For the text-containing cell, return its midpoint in (x, y) coordinate format. 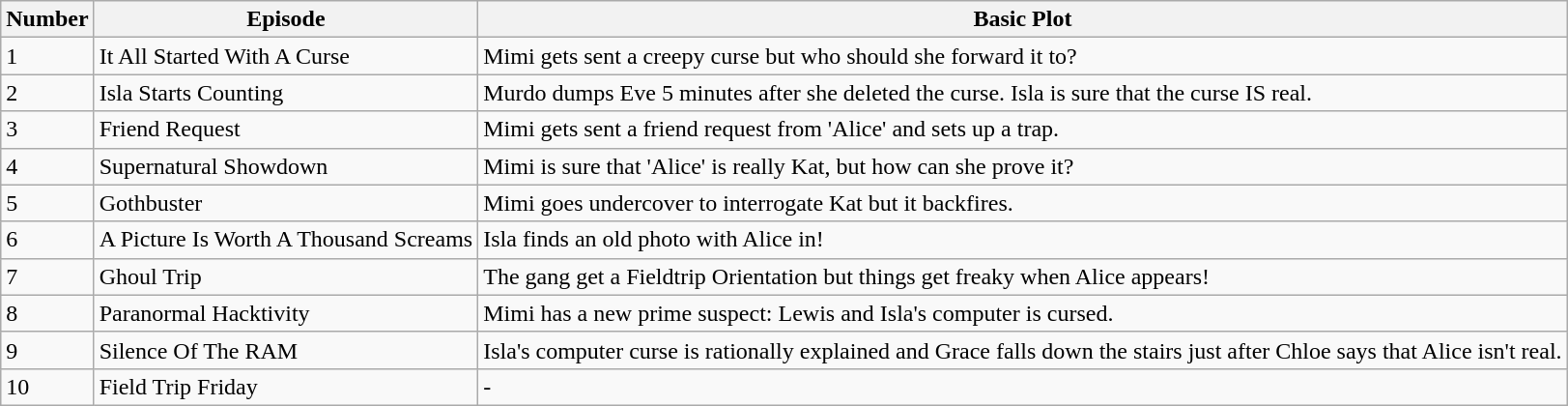
Isla Starts Counting (286, 93)
1 (47, 56)
Friend Request (286, 130)
5 (47, 203)
8 (47, 313)
- (1022, 387)
Isla's computer curse is rationally explained and Grace falls down the stairs just after Chloe says that Alice isn't real. (1022, 350)
2 (47, 93)
10 (47, 387)
A Picture Is Worth A Thousand Screams (286, 240)
Field Trip Friday (286, 387)
3 (47, 130)
9 (47, 350)
Number (47, 19)
Mimi gets sent a creepy curse but who should she forward it to? (1022, 56)
7 (47, 276)
4 (47, 166)
Silence Of The RAM (286, 350)
Murdo dumps Eve 5 minutes after she deleted the curse. Isla is sure that the curse IS real. (1022, 93)
Episode (286, 19)
It All Started With A Curse (286, 56)
Supernatural Showdown (286, 166)
Gothbuster (286, 203)
Mimi is sure that 'Alice' is really Kat, but how can she prove it? (1022, 166)
Mimi has a new prime suspect: Lewis and Isla's computer is cursed. (1022, 313)
Mimi goes undercover to interrogate Kat but it backfires. (1022, 203)
Ghoul Trip (286, 276)
6 (47, 240)
The gang get a Fieldtrip Orientation but things get freaky when Alice appears! (1022, 276)
Mimi gets sent a friend request from 'Alice' and sets up a trap. (1022, 130)
Paranormal Hacktivity (286, 313)
Basic Plot (1022, 19)
Isla finds an old photo with Alice in! (1022, 240)
